Find where the given text appears and provide that cell's center as (X, Y) coordinate. 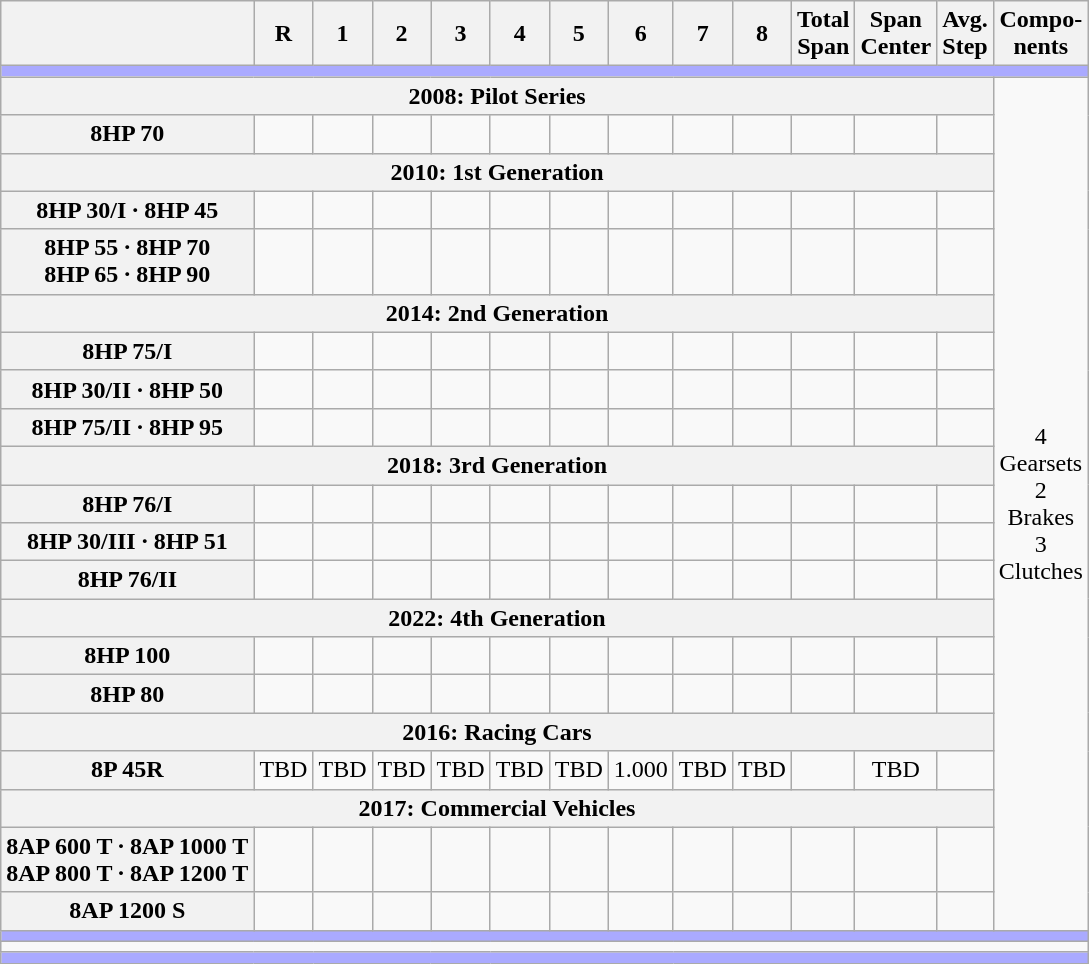
8HP 75/I (128, 351)
R (284, 34)
2 (402, 34)
8HP 100 (128, 656)
2022: 4th Generation (498, 618)
8AP 1200 S (128, 911)
8P 45R (128, 770)
8HP 30/III · 8HP 51 (128, 542)
8HP 70 (128, 134)
8HP 30/I · 8HP 45 (128, 210)
TotalSpan (823, 34)
8HP 55 · 8HP 708HP 65 · 8HP 90 (128, 262)
8HP 30/II · 8HP 50 (128, 389)
8AP 600 T · 8AP 1000 T8AP 800 T · 8AP 1200 T (128, 860)
7 (702, 34)
8HP 75/II · 8HP 95 (128, 427)
3 (460, 34)
2018: 3rd Generation (498, 465)
6 (640, 34)
8HP 80 (128, 694)
1.000 (640, 770)
2017: Commercial Vehicles (498, 808)
2014: 2nd Generation (498, 313)
8HP 76/II (128, 580)
Avg.Step (966, 34)
8 (762, 34)
Compo-nents (1040, 34)
4 (520, 34)
2008: Pilot Series (498, 96)
2016: Racing Cars (498, 732)
8HP 76/I (128, 503)
5 (578, 34)
2010: 1st Generation (498, 172)
4Gearsets2Brakes3Clutches (1040, 504)
SpanCenter (896, 34)
1 (342, 34)
